Detect which cell encompasses the target text, then output its [X, Y] center coordinate. 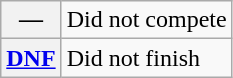
Did not compete [146, 20]
DNF [31, 58]
Did not finish [146, 58]
— [31, 20]
